Find where the given text appears and provide that cell's center as (x, y) coordinate. 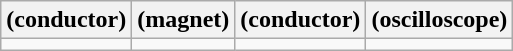
(oscilloscope) (440, 20)
(magnet) (184, 20)
